Scan for the cell matching the given text and deliver its [X, Y] coordinate at center. 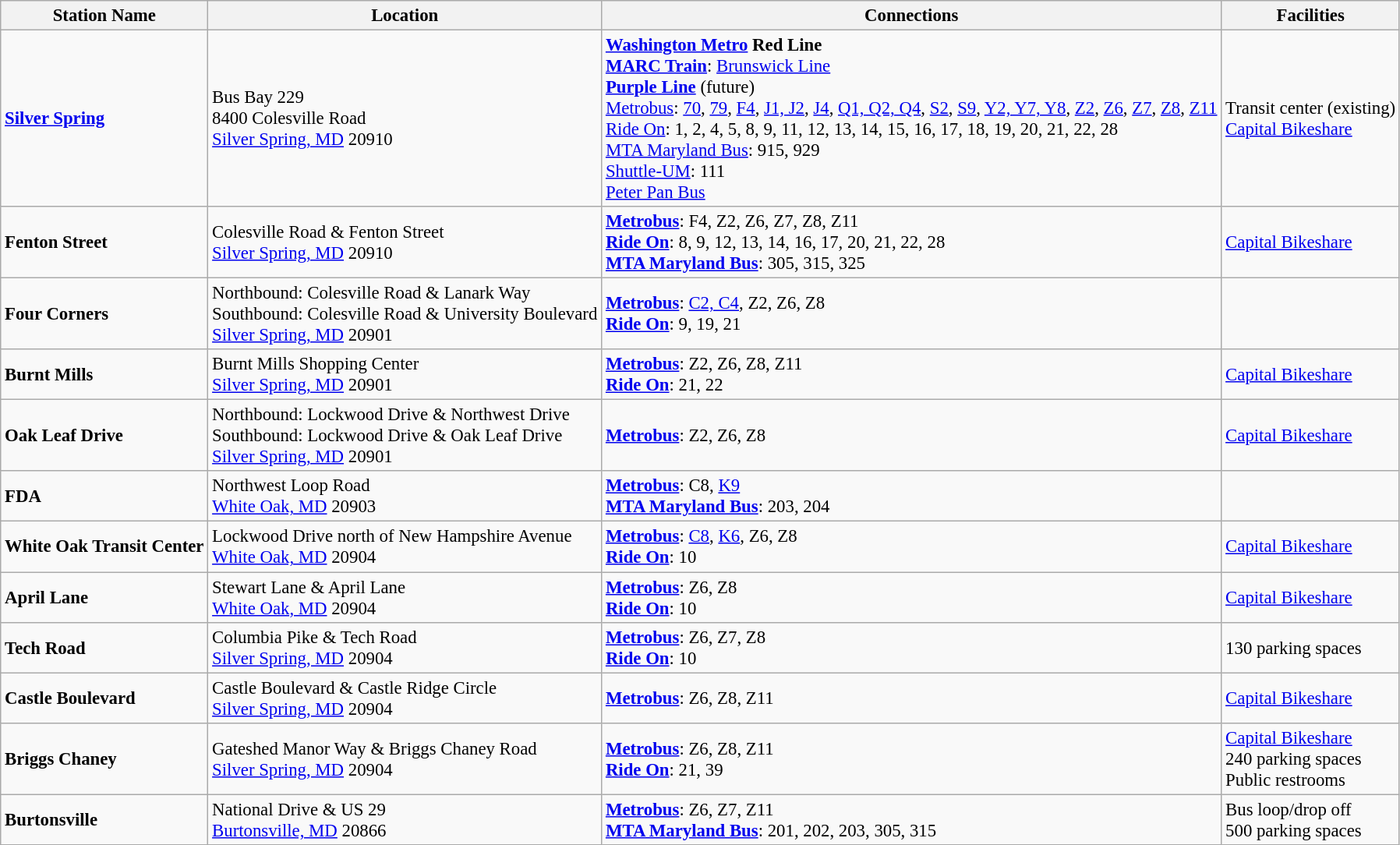
Northbound: Colesville Road & Lanark WaySouthbound: Colesville Road & University BoulevardSilver Spring, MD 20901 [405, 314]
Gateshed Manor Way & Briggs Chaney RoadSilver Spring, MD 20904 [405, 758]
Connections [912, 16]
Metrobus: Z2, Z6, Z8, Z11 Ride On: 21, 22 [912, 374]
Metrobus: Z6, Z8, Z11 Ride On: 21, 39 [912, 758]
Location [405, 16]
Transit center (existing) Capital Bikeshare [1311, 118]
Oak Leaf Drive [104, 436]
Tech Road [104, 647]
Northwest Loop RoadWhite Oak, MD 20903 [405, 496]
Stewart Lane & April LaneWhite Oak, MD 20904 [405, 597]
Silver Spring [104, 118]
Four Corners [104, 314]
Colesville Road & Fenton StreetSilver Spring, MD 20910 [405, 242]
Castle Boulevard & Castle Ridge CircleSilver Spring, MD 20904 [405, 698]
Metrobus: Z6, Z7, Z11 MTA Maryland Bus: 201, 202, 203, 305, 315 [912, 820]
Facilities [1311, 16]
Briggs Chaney [104, 758]
Burnt Mills Shopping CenterSilver Spring, MD 20901 [405, 374]
Burtonsville [104, 820]
White Oak Transit Center [104, 547]
Lockwood Drive north of New Hampshire AvenueWhite Oak, MD 20904 [405, 547]
Columbia Pike & Tech RoadSilver Spring, MD 20904 [405, 647]
National Drive & US 29Burtonsville, MD 20866 [405, 820]
Bus loop/drop off500 parking spaces [1311, 820]
Metrobus: Z6, Z8, Z11 [912, 698]
Metrobus: Z6, Z7, Z8 Ride On: 10 [912, 647]
FDA [104, 496]
Capital Bikeshare240 parking spacesPublic restrooms [1311, 758]
Burnt Mills [104, 374]
Metrobus: C2, C4, Z2, Z6, Z8 Ride On: 9, 19, 21 [912, 314]
Fenton Street [104, 242]
April Lane [104, 597]
Metrobus: C8, K6, Z6, Z8 Ride On: 10 [912, 547]
130 parking spaces [1311, 647]
Metrobus: F4, Z2, Z6, Z7, Z8, Z11 Ride On: 8, 9, 12, 13, 14, 16, 17, 20, 21, 22, 28 MTA Maryland Bus: 305, 315, 325 [912, 242]
Metrobus: Z2, Z6, Z8 [912, 436]
Metrobus: C8, K9 MTA Maryland Bus: 203, 204 [912, 496]
Metrobus: Z6, Z8 Ride On: 10 [912, 597]
Station Name [104, 16]
Northbound: Lockwood Drive & Northwest DriveSouthbound: Lockwood Drive & Oak Leaf DriveSilver Spring, MD 20901 [405, 436]
Castle Boulevard [104, 698]
Bus Bay 2298400 Colesville RoadSilver Spring, MD 20910 [405, 118]
